Determine the (X, Y) coordinate at the center of the cell enclosing the given text.  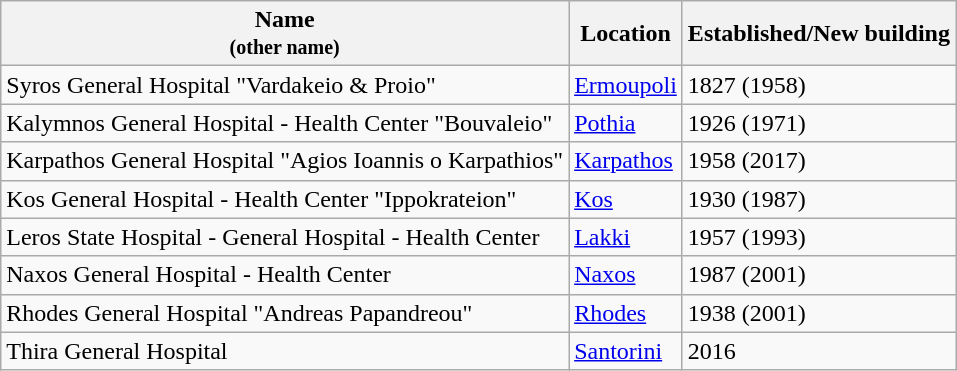
Location (626, 34)
Karpathos (626, 161)
Rhodes (626, 313)
Rhodes General Hospital "Andreas Papandreou" (285, 313)
Kos General Hospital - Health Center "Ippokrateion" (285, 199)
1926 (1971) (818, 123)
Established/New building (818, 34)
Kalymnos General Hospital - Health Center "Bouvaleio" (285, 123)
Lakki (626, 237)
Pothia (626, 123)
1987 (2001) (818, 275)
1957 (1993) (818, 237)
Syros General Hospital "Vardakeio & Proio" (285, 85)
Name (other name) (285, 34)
Karpathos General Hospital "Agios Ioannis o Karpathios" (285, 161)
Leros State Hospital - General Hospital - Health Center (285, 237)
1827 (1958) (818, 85)
1930 (1987) (818, 199)
1958 (2017) (818, 161)
Thira General Hospital (285, 351)
Kos (626, 199)
1938 (2001) (818, 313)
Naxos General Hospital - Health Center (285, 275)
Naxos (626, 275)
2016 (818, 351)
Santorini (626, 351)
Ermoupoli (626, 85)
